From the cell containing the given text, extract its center point as [X, Y] coordinate. 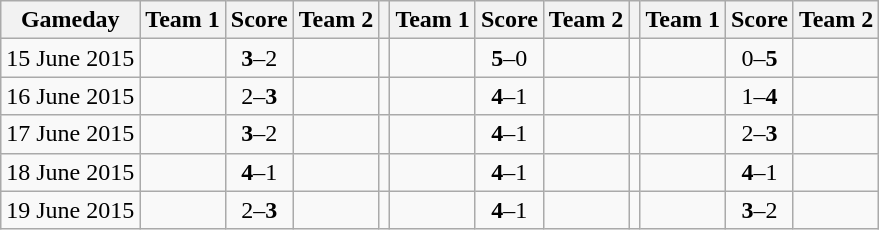
5–0 [509, 58]
Gameday [70, 20]
18 June 2015 [70, 172]
16 June 2015 [70, 96]
0–5 [759, 58]
19 June 2015 [70, 210]
17 June 2015 [70, 134]
15 June 2015 [70, 58]
1–4 [759, 96]
